Identify which cell holds the provided text, then report its [x, y] central coordinate. 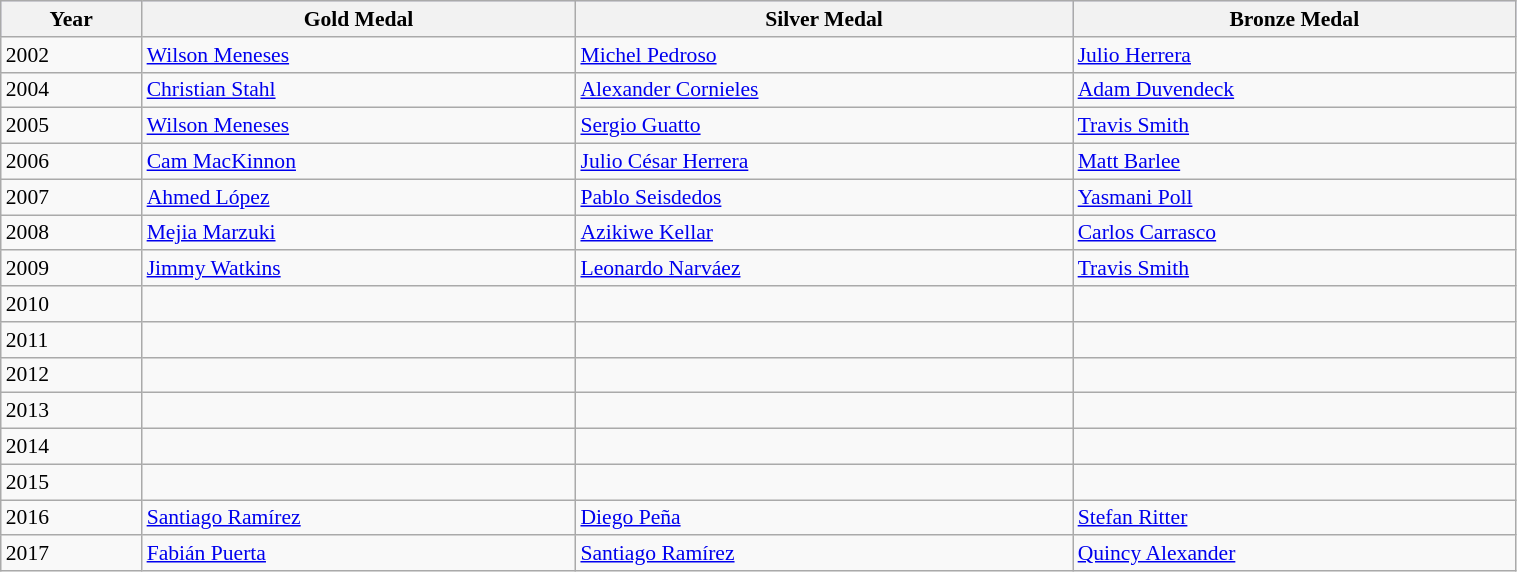
Leonardo Narváez [824, 269]
Matt Barlee [1294, 162]
2011 [72, 340]
2017 [72, 554]
2005 [72, 126]
2016 [72, 518]
2014 [72, 447]
2013 [72, 411]
2015 [72, 482]
Adam Duvendeck [1294, 90]
2012 [72, 375]
Carlos Carrasco [1294, 233]
Diego Peña [824, 518]
Year [72, 19]
2009 [72, 269]
2008 [72, 233]
Bronze Medal [1294, 19]
Gold Medal [359, 19]
Silver Medal [824, 19]
Azikiwe Kellar [824, 233]
Ahmed López [359, 197]
Michel Pedroso [824, 55]
Stefan Ritter [1294, 518]
Alexander Cornieles [824, 90]
Julio Herrera [1294, 55]
2007 [72, 197]
2006 [72, 162]
Cam MacKinnon [359, 162]
Quincy Alexander [1294, 554]
2010 [72, 304]
Jimmy Watkins [359, 269]
Yasmani Poll [1294, 197]
2004 [72, 90]
Julio César Herrera [824, 162]
Sergio Guatto [824, 126]
2002 [72, 55]
Pablo Seisdedos [824, 197]
Mejia Marzuki [359, 233]
Fabián Puerta [359, 554]
Christian Stahl [359, 90]
